Pinpoint the cell where the given text exists, returning its (x, y) midpoint coordinate. 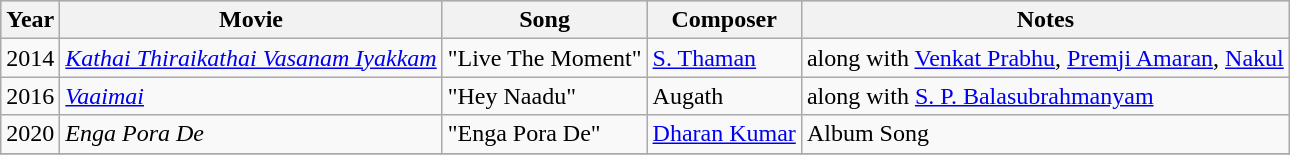
Notes (1045, 20)
"Live The Moment" (544, 58)
Album Song (1045, 134)
along with S. P. Balasubrahmanyam (1045, 96)
Song (544, 20)
Year (30, 20)
Enga Pora De (251, 134)
S. Thaman (724, 58)
Augath (724, 96)
Dharan Kumar (724, 134)
along with Venkat Prabhu, Premji Amaran, Nakul (1045, 58)
2016 (30, 96)
2020 (30, 134)
"Enga Pora De" (544, 134)
Composer (724, 20)
Vaaimai (251, 96)
"Hey Naadu" (544, 96)
Movie (251, 20)
Kathai Thiraikathai Vasanam Iyakkam (251, 58)
2014 (30, 58)
